Output the [X, Y] coordinate of the center of the cell containing the given text.  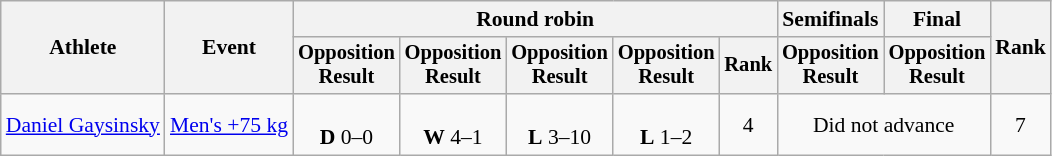
Semifinals [830, 19]
Did not advance [884, 124]
W 4–1 [454, 124]
L 3–10 [560, 124]
D 0–0 [346, 124]
Event [229, 48]
L 1–2 [666, 124]
Men's +75 kg [229, 124]
Round robin [535, 19]
Daniel Gaysinsky [83, 124]
Final [938, 19]
7 [1020, 124]
Athlete [83, 48]
4 [748, 124]
